Scan for the cell matching the given text and deliver its (X, Y) coordinate at center. 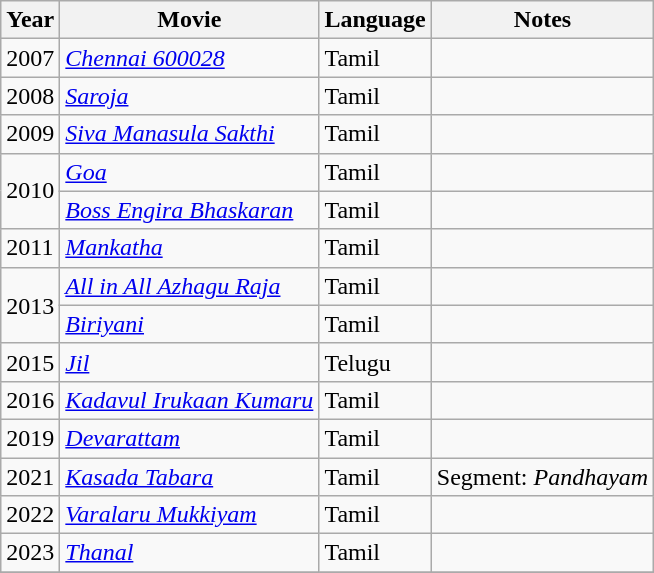
2011 (30, 248)
Kadavul Irukaan Kumaru (190, 400)
Mankatha (190, 248)
Thanal (190, 553)
2010 (30, 191)
2009 (30, 134)
Biriyani (190, 324)
Kasada Tabara (190, 477)
2008 (30, 96)
2021 (30, 477)
Telugu (375, 362)
Movie (190, 20)
Siva Manasula Sakthi (190, 134)
2007 (30, 58)
2016 (30, 400)
2022 (30, 515)
Language (375, 20)
Chennai 600028 (190, 58)
Jil (190, 362)
All in All Azhagu Raja (190, 286)
Notes (542, 20)
2015 (30, 362)
2013 (30, 305)
Boss Engira Bhaskaran (190, 210)
2019 (30, 438)
Varalaru Mukkiyam (190, 515)
Devarattam (190, 438)
Year (30, 20)
Saroja (190, 96)
Segment: Pandhayam (542, 477)
2023 (30, 553)
Goa (190, 172)
